Locate the cell with the specified text and output its (x, y) center coordinate. 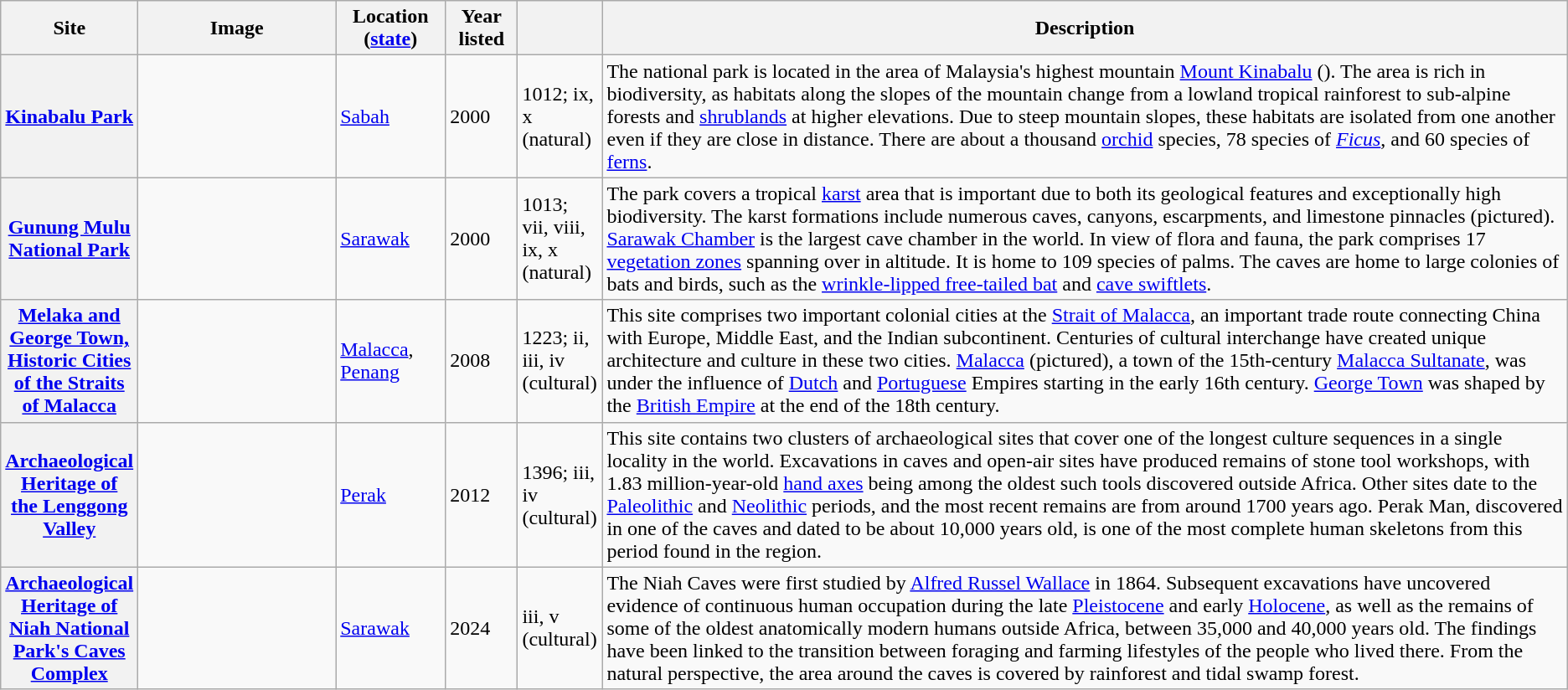
Malacca, Penang (390, 361)
iii, v (cultural) (560, 628)
1013; vii, viii, ix, x (natural) (560, 239)
Year listed (482, 28)
Archaeological Heritage of the Lenggong Valley (70, 494)
Gunung Mulu National Park (70, 239)
Archaeological Heritage of Niah National Park's Caves Complex (70, 628)
Site (70, 28)
Melaka and George Town, Historic Cities of the Straits of Malacca (70, 361)
2024 (482, 628)
1012; ix, x (natural) (560, 116)
2012 (482, 494)
Kinabalu Park (70, 116)
Sabah (390, 116)
Perak (390, 494)
Image (237, 28)
Location (state) (390, 28)
2008 (482, 361)
1396; iii, iv (cultural) (560, 494)
Description (1085, 28)
1223; ii, iii, iv (cultural) (560, 361)
